Output the [X, Y] coordinate of the center of the cell containing the given text.  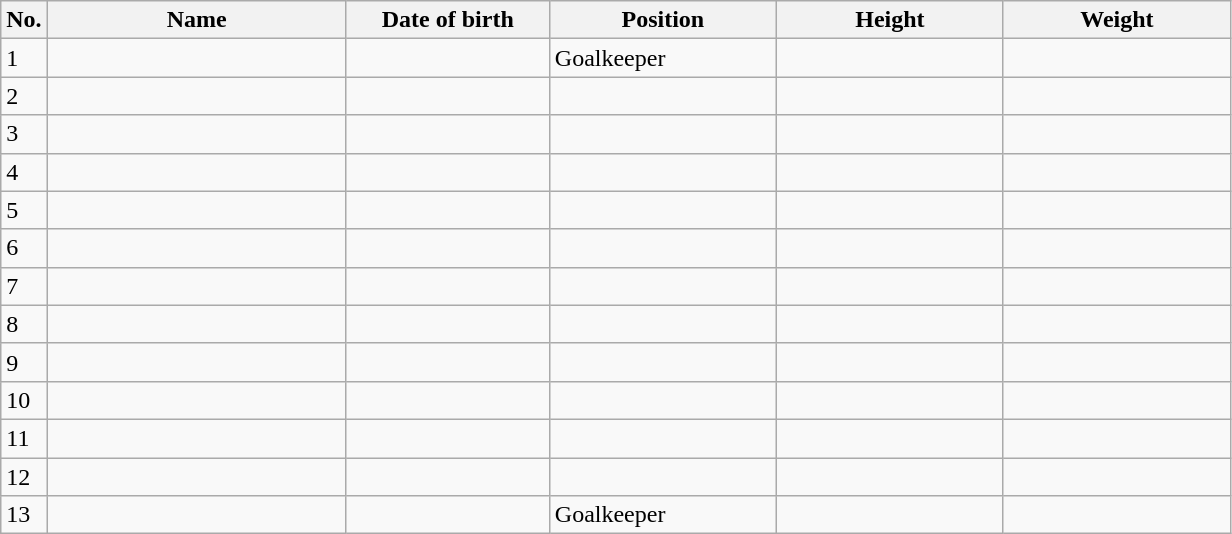
Weight [1116, 20]
2 [24, 96]
Name [196, 20]
Height [890, 20]
Date of birth [448, 20]
11 [24, 438]
13 [24, 515]
No. [24, 20]
1 [24, 58]
10 [24, 400]
7 [24, 286]
12 [24, 477]
6 [24, 248]
Position [662, 20]
5 [24, 210]
4 [24, 172]
9 [24, 362]
8 [24, 324]
3 [24, 134]
